Scan for the cell matching the given text and deliver its [x, y] coordinate at center. 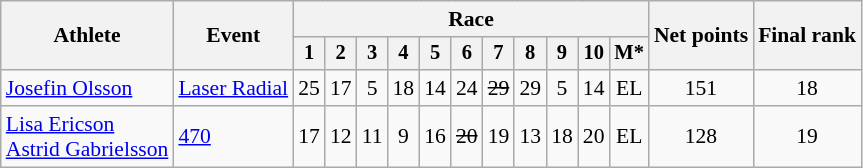
6 [467, 54]
Laser Radial [233, 88]
11 [372, 136]
Net points [701, 36]
128 [701, 136]
24 [467, 88]
Event [233, 36]
7 [499, 54]
Lisa EricsonAstrid Gabrielsson [88, 136]
4 [404, 54]
Final rank [807, 36]
8 [530, 54]
Athlete [88, 36]
12 [341, 136]
Race [471, 19]
10 [594, 54]
1 [309, 54]
470 [233, 136]
2 [341, 54]
25 [309, 88]
M* [628, 54]
Josefin Olsson [88, 88]
13 [530, 136]
151 [701, 88]
16 [435, 136]
3 [372, 54]
